Scan for the cell matching the given text and deliver its (x, y) coordinate at center. 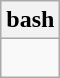
bash (30, 20)
